From the cell containing the given text, extract its center point as [x, y] coordinate. 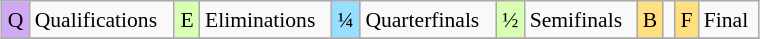
F [687, 20]
¼ [346, 20]
½ [510, 20]
Qualifications [102, 20]
E [186, 20]
Quarterfinals [428, 20]
Semifinals [581, 20]
B [650, 20]
Final [729, 20]
Eliminations [266, 20]
Q [16, 20]
